Determine the (x, y) coordinate at the center of the cell enclosing the given text.  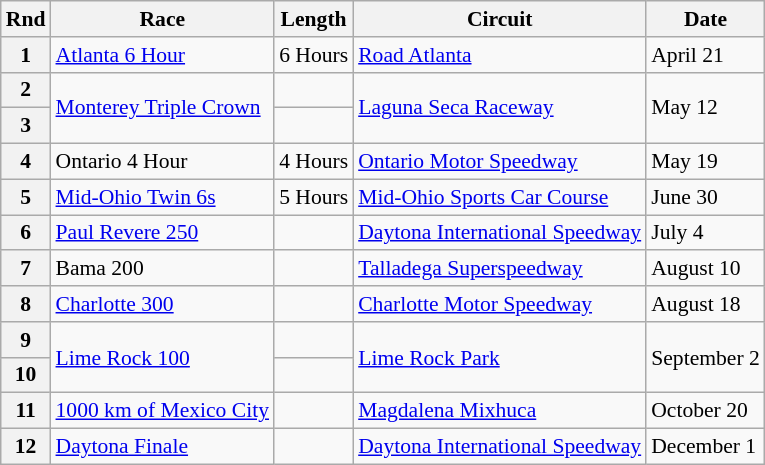
Magdalena Mixhuca (500, 411)
Talladega Superspeedway (500, 269)
Lime Rock Park (500, 358)
5 (26, 197)
Laguna Seca Raceway (500, 108)
Monterey Triple Crown (162, 108)
Length (314, 19)
Race (162, 19)
April 21 (706, 55)
Bama 200 (162, 269)
Ontario Motor Speedway (500, 162)
Ontario 4 Hour (162, 162)
4 Hours (314, 162)
Paul Revere 250 (162, 233)
August 10 (706, 269)
11 (26, 411)
7 (26, 269)
July 4 (706, 233)
10 (26, 375)
8 (26, 304)
12 (26, 447)
December 1 (706, 447)
October 20 (706, 411)
August 18 (706, 304)
Rnd (26, 19)
Date (706, 19)
June 30 (706, 197)
Daytona Finale (162, 447)
May 19 (706, 162)
Mid-Ohio Twin 6s (162, 197)
Circuit (500, 19)
Charlotte 300 (162, 304)
6 Hours (314, 55)
Lime Rock 100 (162, 358)
1000 km of Mexico City (162, 411)
Road Atlanta (500, 55)
9 (26, 340)
4 (26, 162)
6 (26, 233)
1 (26, 55)
Charlotte Motor Speedway (500, 304)
May 12 (706, 108)
5 Hours (314, 197)
2 (26, 90)
Mid-Ohio Sports Car Course (500, 197)
September 2 (706, 358)
3 (26, 126)
Atlanta 6 Hour (162, 55)
